Determine the (X, Y) coordinate at the center of the cell enclosing the given text.  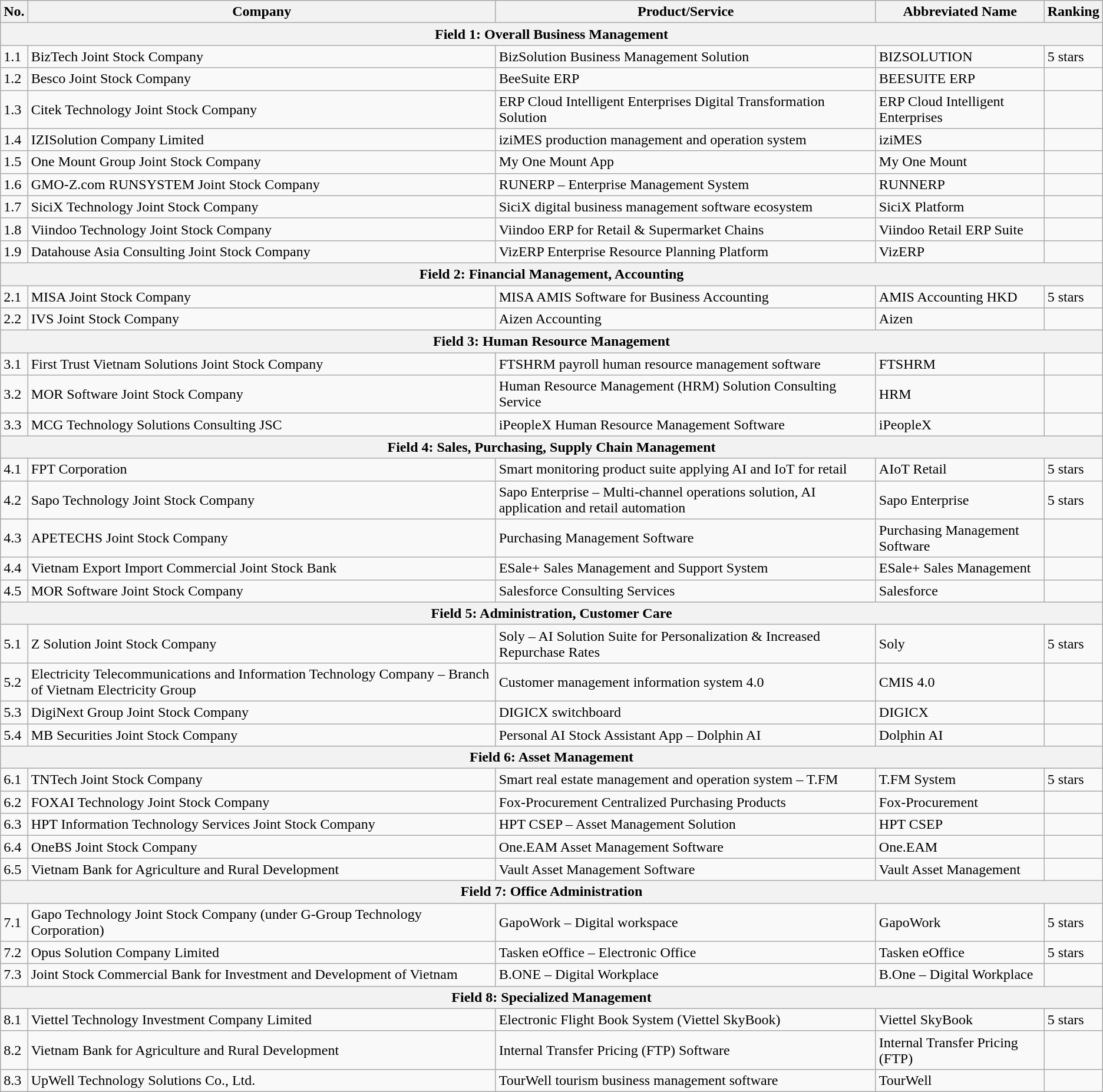
6.5 (14, 869)
Vietnam Export Import Commercial Joint Stock Bank (262, 568)
Datahouse Asia Consulting Joint Stock Company (262, 252)
1.9 (14, 252)
DIGICX switchboard (686, 712)
Sapo Technology Joint Stock Company (262, 499)
My One Mount App (686, 162)
MISA Joint Stock Company (262, 296)
AIoT Retail (960, 469)
UpWell Technology Solutions Co., Ltd. (262, 1080)
TNTech Joint Stock Company (262, 780)
Viindoo ERP for Retail & Supermarket Chains (686, 229)
1.7 (14, 207)
TourWell (960, 1080)
Customer management information system 4.0 (686, 682)
Sapo Enterprise – Multi-channel operations solution, AI application and retail automation (686, 499)
ERP Cloud Intelligent Enterprises Digital Transformation Solution (686, 110)
BizSolution Business Management Solution (686, 57)
GMO-Z.com RUNSYSTEM Joint Stock Company (262, 184)
Salesforce Consulting Services (686, 591)
No. (14, 12)
SiciX Technology Joint Stock Company (262, 207)
3.2 (14, 395)
FTSHRM payroll human resource management software (686, 364)
Aizen (960, 319)
Soly (960, 643)
1.1 (14, 57)
IVS Joint Stock Company (262, 319)
Ranking (1074, 12)
Fox-Procurement (960, 802)
5.4 (14, 734)
Viettel SkyBook (960, 1020)
8.3 (14, 1080)
Field 5: Administration, Customer Care (551, 613)
Smart real estate management and operation system – T.FM (686, 780)
Smart monitoring product suite applying AI and IoT for retail (686, 469)
One Mount Group Joint Stock Company (262, 162)
IZISolution Company Limited (262, 140)
Gapo Technology Joint Stock Company (under G-Group Technology Corporation) (262, 922)
4.2 (14, 499)
RUNNERP (960, 184)
Field 8: Specialized Management (551, 997)
HPT CSEP (960, 825)
4.4 (14, 568)
TourWell tourism business management software (686, 1080)
6.3 (14, 825)
Joint Stock Commercial Bank for Investment and Development of Vietnam (262, 975)
GapoWork – Digital workspace (686, 922)
ESale+ Sales Management (960, 568)
iPeopleX Human Resource Management Software (686, 425)
Field 2: Financial Management, Accounting (551, 274)
Opus Solution Company Limited (262, 952)
FOXAI Technology Joint Stock Company (262, 802)
Electricity Telecommunications and Information Technology Company – Branch of Vietnam Electricity Group (262, 682)
4.5 (14, 591)
Tasken eOffice (960, 952)
1.2 (14, 79)
1.8 (14, 229)
T.FM System (960, 780)
7.1 (14, 922)
Salesforce (960, 591)
Abbreviated Name (960, 12)
MISA AMIS Software for Business Accounting (686, 296)
6.2 (14, 802)
MCG Technology Solutions Consulting JSC (262, 425)
3.3 (14, 425)
Sapo Enterprise (960, 499)
OneBS Joint Stock Company (262, 847)
First Trust Vietnam Solutions Joint Stock Company (262, 364)
Vault Asset Management Software (686, 869)
4.3 (14, 538)
5.2 (14, 682)
Field 7: Office Administration (551, 892)
1.6 (14, 184)
Soly – AI Solution Suite for Personalization & Increased Repurchase Rates (686, 643)
HRM (960, 395)
2.1 (14, 296)
SiciX digital business management software ecosystem (686, 207)
One.EAM (960, 847)
Fox-Procurement Centralized Purchasing Products (686, 802)
One.EAM Asset Management Software (686, 847)
FPT Corporation (262, 469)
My One Mount (960, 162)
RUNERP – Enterprise Management System (686, 184)
BeeSuite ERP (686, 79)
Viindoo Retail ERP Suite (960, 229)
Product/Service (686, 12)
8.1 (14, 1020)
iziMES (960, 140)
1.3 (14, 110)
BIZSOLUTION (960, 57)
Internal Transfer Pricing (FTP) Software (686, 1050)
B.ONE – Digital Workplace (686, 975)
ESale+ Sales Management and Support System (686, 568)
6.4 (14, 847)
BEESUITE ERP (960, 79)
HPT CSEP – Asset Management Solution (686, 825)
AMIS Accounting HKD (960, 296)
Z Solution Joint Stock Company (262, 643)
Dolphin AI (960, 734)
Human Resource Management (HRM) Solution Consulting Service (686, 395)
Vault Asset Management (960, 869)
3.1 (14, 364)
Electronic Flight Book System (Viettel SkyBook) (686, 1020)
Field 4: Sales, Purchasing, Supply Chain Management (551, 447)
Personal AI Stock Assistant App – Dolphin AI (686, 734)
6.1 (14, 780)
5.3 (14, 712)
ERP Cloud Intelligent Enterprises (960, 110)
iPeopleX (960, 425)
SiciX Platform (960, 207)
Internal Transfer Pricing (FTP) (960, 1050)
7.3 (14, 975)
5.1 (14, 643)
1.5 (14, 162)
BizTech Joint Stock Company (262, 57)
APETECHS Joint Stock Company (262, 538)
VizERP (960, 252)
HPT Information Technology Services Joint Stock Company (262, 825)
2.2 (14, 319)
MB Securities Joint Stock Company (262, 734)
1.4 (14, 140)
VizERP Enterprise Resource Planning Platform (686, 252)
DIGICX (960, 712)
CMIS 4.0 (960, 682)
7.2 (14, 952)
Company (262, 12)
GapoWork (960, 922)
4.1 (14, 469)
B.One – Digital Workplace (960, 975)
8.2 (14, 1050)
Field 3: Human Resource Management (551, 342)
Field 6: Asset Management (551, 757)
DigiNext Group Joint Stock Company (262, 712)
Aizen Accounting (686, 319)
Citek Technology Joint Stock Company (262, 110)
iziMES production management and operation system (686, 140)
FTSHRM (960, 364)
Viettel Technology Investment Company Limited (262, 1020)
Field 1: Overall Business Management (551, 34)
Viindoo Technology Joint Stock Company (262, 229)
Tasken eOffice – Electronic Office (686, 952)
Besco Joint Stock Company (262, 79)
